Provide the [x, y] coordinate of the cell's center where the given text is located.  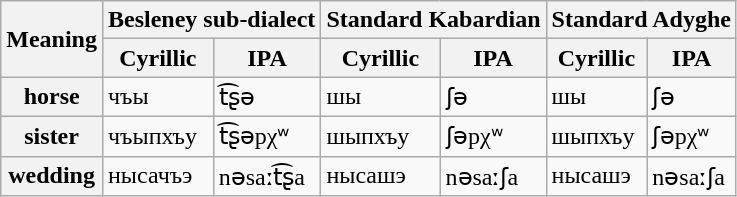
чъы [158, 97]
Standard Kabardian [434, 20]
wedding [52, 176]
t͡ʂə [267, 97]
nəsaːt͡ʂa [267, 176]
Meaning [52, 39]
чъыпхъу [158, 136]
t͡ʂəpχʷ [267, 136]
horse [52, 97]
нысачъэ [158, 176]
Besleney sub-dialect [211, 20]
Standard Adyghe [641, 20]
sister [52, 136]
